Identify which cell holds the provided text, then report its (x, y) central coordinate. 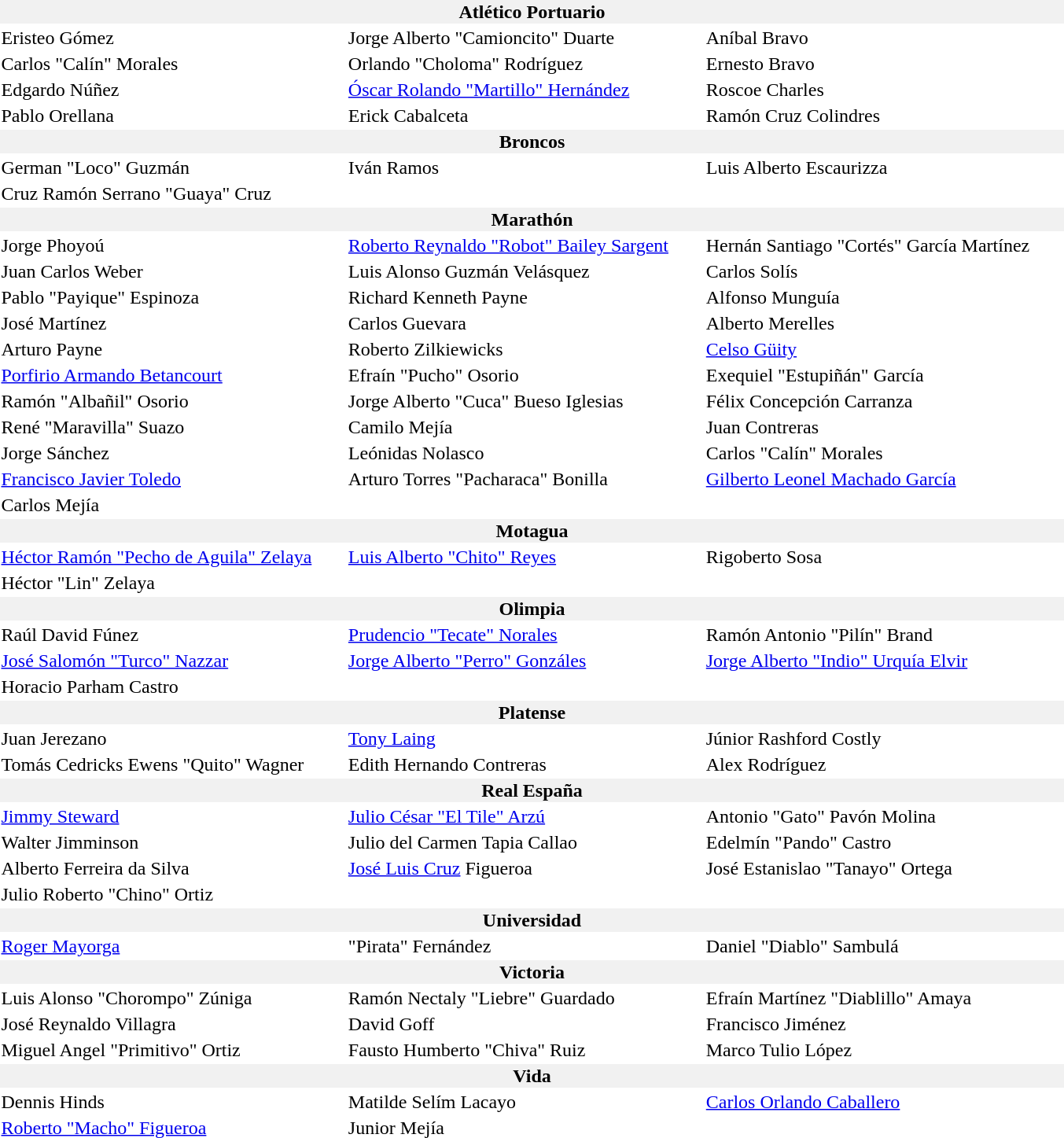
José Reynaldo Villagra (172, 1024)
Universidad (532, 920)
Vida (532, 1076)
Dennis Hinds (172, 1102)
Efraín Martínez "Diablillo" Amaya (884, 998)
Jorge Sánchez (172, 453)
Alberto Merelles (884, 323)
Luis Alberto Escaurizza (884, 168)
Gilberto Leonel Machado García (884, 479)
Jorge Alberto "Cuca" Bueso Iglesias (525, 401)
Carlos Solís (884, 271)
José Estanislao "Tanayo" Ortega (884, 868)
Julio César "El Tile" Arzú (525, 816)
Luis Alonso Guzmán Velásquez (525, 271)
Ramón "Albañil" Osorio (172, 401)
Héctor "Lin" Zelaya (172, 583)
Luis Alberto "Chito" Reyes (525, 557)
Ramón Nectaly "Liebre" Guardado (525, 998)
Fausto Humberto "Chiva" Ruiz (525, 1050)
Jimmy Steward (172, 816)
Prudencio "Tecate" Norales (525, 635)
Broncos (532, 142)
Alex Rodríguez (884, 764)
Júnior Rashford Costly (884, 738)
Rigoberto Sosa (884, 557)
Orlando "Choloma" Rodríguez (525, 64)
Edith Hernando Contreras (525, 764)
Luis Alonso "Chorompo" Zúniga (172, 998)
Porfirio Armando Betancourt (172, 375)
Roger Mayorga (172, 946)
Miguel Angel "Primitivo" Ortiz (172, 1050)
"Pirata" Fernández (525, 946)
Jorge Phoyoú (172, 245)
Aníbal Bravo (884, 38)
Félix Concepción Carranza (884, 401)
Motagua (532, 531)
Héctor Ramón "Pecho de Aguila" Zelaya (172, 557)
Pablo "Payique" Espinoza (172, 297)
Marco Tulio López (884, 1050)
Pablo Orellana (172, 116)
José Luis Cruz Figueroa (525, 868)
Roscoe Charles (884, 90)
Leónidas Nolasco (525, 453)
René "Maravilla" Suazo (172, 427)
David Goff (525, 1024)
Ramón Antonio "Pilín" Brand (884, 635)
Camilo Mejía (525, 427)
Juan Jerezano (172, 738)
Walter Jimminson (172, 842)
Óscar Rolando "Martillo" Hernández (525, 90)
Carlos Guevara (525, 323)
Jorge Alberto "Indio" Urquía Elvir (884, 661)
Cruz Ramón Serrano "Guaya" Cruz (172, 193)
Antonio "Gato" Pavón Molina (884, 816)
Matilde Selím Lacayo (525, 1102)
Victoria (532, 972)
Ernesto Bravo (884, 64)
Roberto Reynaldo "Robot" Bailey Sargent (525, 245)
José Martínez (172, 323)
Carlos Orlando Caballero (884, 1102)
Carlos Mejía (172, 505)
Roberto Zilkiewicks (525, 349)
Julio Roberto "Chino" Ortiz (172, 894)
German "Loco" Guzmán (172, 168)
Celso Güity (884, 349)
Olimpia (532, 609)
Real España (532, 790)
Iván Ramos (525, 168)
Jorge Alberto "Camioncito" Duarte (525, 38)
Erick Cabalceta (525, 116)
Julio del Carmen Tapia Callao (525, 842)
Hernán Santiago "Cortés" García Martínez (884, 245)
Raúl David Fúnez (172, 635)
Edelmín "Pando" Castro (884, 842)
Arturo Payne (172, 349)
Platense (532, 713)
Ramón Cruz Colindres (884, 116)
Francisco Javier Toledo (172, 479)
Francisco Jiménez (884, 1024)
Daniel "Diablo" Sambulá (884, 946)
Edgardo Núñez (172, 90)
Marathón (532, 219)
Eristeo Gómez (172, 38)
Tomás Cedricks Ewens "Quito" Wagner (172, 764)
Tony Laing (525, 738)
José Salomón "Turco" Nazzar (172, 661)
Efraín "Pucho" Osorio (525, 375)
Horacio Parham Castro (172, 687)
Juan Carlos Weber (172, 271)
Alfonso Munguía (884, 297)
Jorge Alberto "Perro" Gonzáles (525, 661)
Atlético Portuario (532, 12)
Richard Kenneth Payne (525, 297)
Arturo Torres "Pacharaca" Bonilla (525, 479)
Juan Contreras (884, 427)
Exequiel "Estupiñán" García (884, 375)
Alberto Ferreira da Silva (172, 868)
